Output the [X, Y] coordinate of the center of the cell containing the given text.  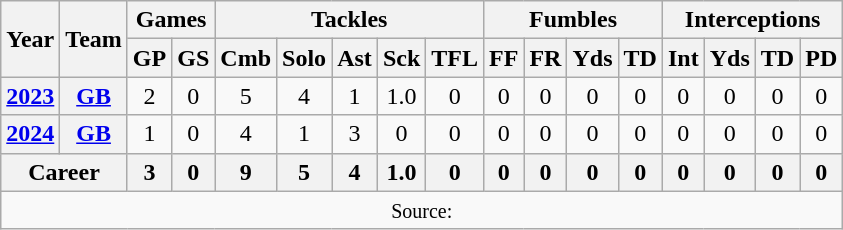
Year [30, 39]
Sck [401, 58]
Ast [355, 58]
TFL [455, 58]
GP [149, 58]
Interceptions [752, 20]
Source: [422, 210]
Cmb [246, 58]
PD [822, 58]
FF [504, 58]
Int [683, 58]
Team [94, 39]
GS [194, 58]
Tackles [350, 20]
Games [170, 20]
2 [149, 96]
Career [64, 172]
Solo [304, 58]
2023 [30, 96]
9 [246, 172]
Fumbles [574, 20]
2024 [30, 134]
FR [546, 58]
